Pinpoint the cell where the given text exists, returning its (X, Y) midpoint coordinate. 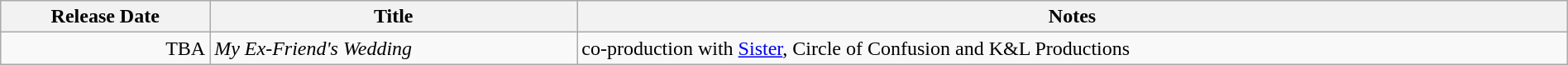
TBA (106, 48)
Release Date (106, 17)
My Ex-Friend's Wedding (394, 48)
Title (394, 17)
Notes (1072, 17)
co-production with Sister, Circle of Confusion and K&L Productions (1072, 48)
